Search for the cell housing the specified text and yield its (x, y) center coordinate. 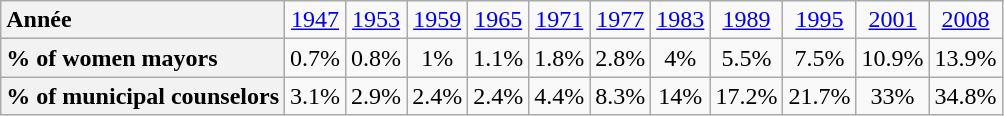
33% (892, 96)
2001 (892, 20)
4% (680, 58)
1% (438, 58)
1977 (620, 20)
14% (680, 96)
0.7% (316, 58)
34.8% (966, 96)
5.5% (746, 58)
10.9% (892, 58)
2008 (966, 20)
1959 (438, 20)
1995 (820, 20)
1983 (680, 20)
4.4% (560, 96)
Année (143, 20)
1989 (746, 20)
% of municipal counselors (143, 96)
7.5% (820, 58)
17.2% (746, 96)
21.7% (820, 96)
1971 (560, 20)
1947 (316, 20)
0.8% (376, 58)
% of women mayors (143, 58)
1965 (498, 20)
13.9% (966, 58)
2.8% (620, 58)
1953 (376, 20)
1.8% (560, 58)
8.3% (620, 96)
3.1% (316, 96)
1.1% (498, 58)
2.9% (376, 96)
